Provide the (X, Y) coordinate of the cell's center where the given text is located.  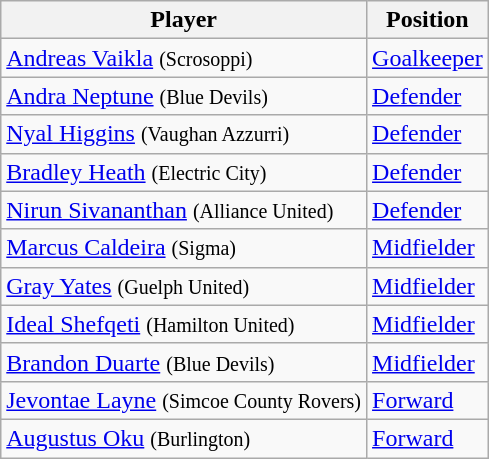
Andreas Vaikla (Scrosoppi) (184, 58)
Ideal Shefqeti (Hamilton United) (184, 324)
Nyal Higgins (Vaughan Azzurri) (184, 134)
Player (184, 20)
Position (428, 20)
Gray Yates (Guelph United) (184, 286)
Brandon Duarte (Blue Devils) (184, 362)
Andra Neptune (Blue Devils) (184, 96)
Jevontae Layne (Simcoe County Rovers) (184, 400)
Marcus Caldeira (Sigma) (184, 248)
Bradley Heath (Electric City) (184, 172)
Nirun Sivananthan (Alliance United) (184, 210)
Goalkeeper (428, 58)
Augustus Oku (Burlington) (184, 438)
